Scan for the cell matching the given text and deliver its (x, y) coordinate at center. 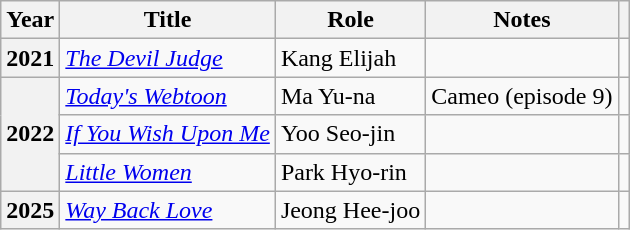
Little Women (168, 172)
2022 (30, 134)
Year (30, 20)
Notes (522, 20)
Way Back Love (168, 210)
Park Hyo-rin (350, 172)
2025 (30, 210)
2021 (30, 58)
Yoo Seo-jin (350, 134)
Ma Yu-na (350, 96)
If You Wish Upon Me (168, 134)
The Devil Judge (168, 58)
Jeong Hee-joo (350, 210)
Today's Webtoon (168, 96)
Cameo (episode 9) (522, 96)
Role (350, 20)
Title (168, 20)
Kang Elijah (350, 58)
